Return the (X, Y) coordinate for the center point of the cell that contains the specified text.  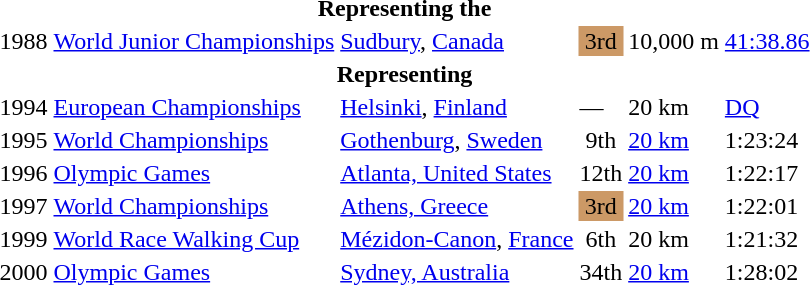
European Championships (194, 107)
World Race Walking Cup (194, 239)
— (601, 107)
Gothenburg, Sweden (457, 140)
6th (601, 239)
10,000 m (674, 41)
World Junior Championships (194, 41)
12th (601, 173)
Olympic Games (194, 173)
Atlanta, United States (457, 173)
Helsinki, Finland (457, 107)
9th (601, 140)
Sudbury, Canada (457, 41)
Athens, Greece (457, 206)
Mézidon-Canon, France (457, 239)
